Identify which cell holds the provided text, then report its [x, y] central coordinate. 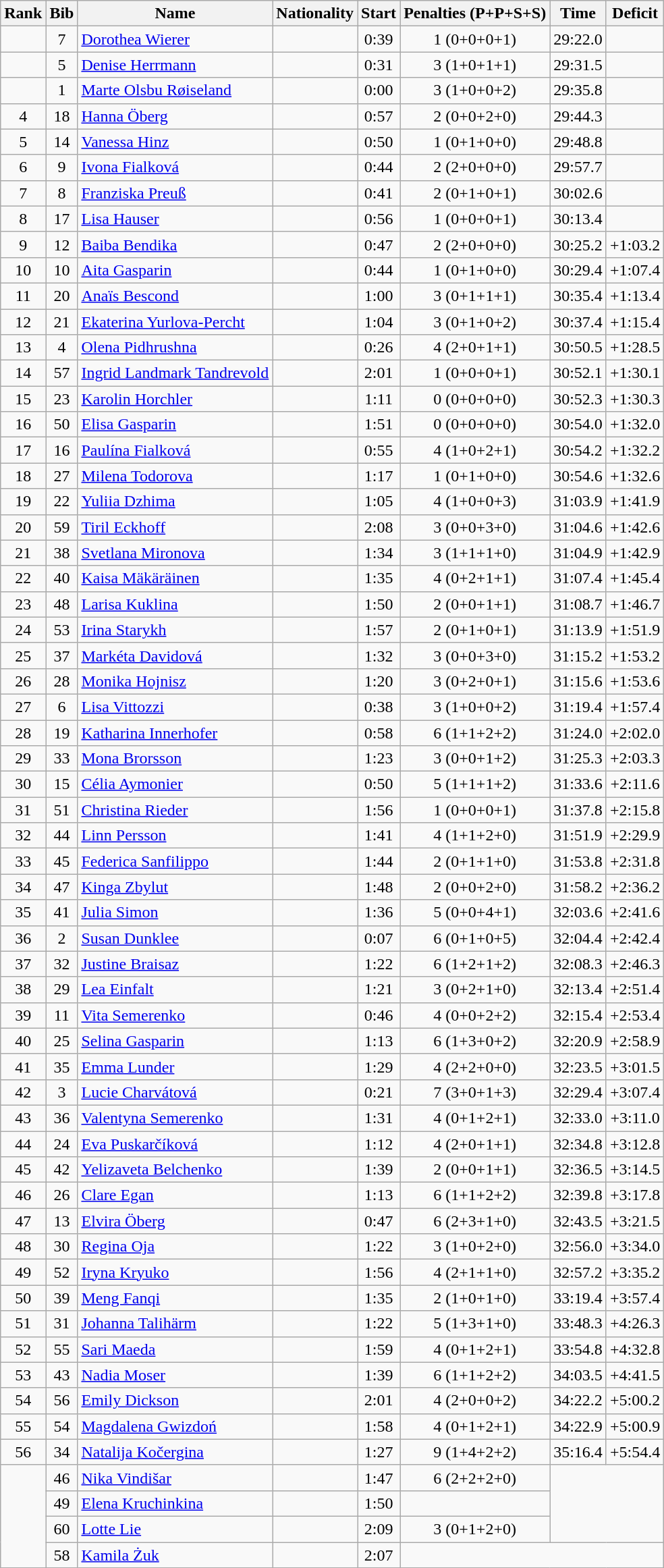
Linn Persson [175, 836]
1:20 [379, 681]
Yuliia Dzhima [175, 502]
Denise Herrmann [175, 65]
3 (0+2+1+0) [475, 990]
+2:51.4 [634, 990]
0:31 [379, 65]
+1:30.3 [634, 399]
Larisa Kuklina [175, 604]
31:07.4 [578, 578]
+4:41.5 [634, 1375]
33:19.4 [578, 1298]
33:54.8 [578, 1349]
29:35.8 [578, 90]
Nadia Moser [175, 1375]
Lea Einfalt [175, 990]
Elena Kruchinkina [175, 1503]
+3:12.8 [634, 1144]
1:34 [379, 553]
6 (2+2+2+0) [475, 1478]
+2:31.8 [634, 861]
30:54.2 [578, 450]
+3:01.5 [634, 1066]
1:23 [379, 759]
31:15.6 [578, 681]
+2:53.4 [634, 1015]
3 (1+0+2+0) [475, 1247]
Svetlana Mironova [175, 553]
1:51 [379, 425]
1:27 [379, 1452]
31:04.9 [578, 553]
+1:51.9 [634, 630]
Emma Lunder [175, 1066]
Iryna Kryuko [175, 1272]
Valentyna Semerenko [175, 1118]
4 (1+0+0+3) [475, 502]
+2:36.2 [634, 887]
Penalties (P+P+S+S) [475, 13]
34:03.5 [578, 1375]
Mona Brorsson [175, 759]
0:21 [379, 1092]
Eva Puskarčíková [175, 1144]
Emily Dickson [175, 1401]
Meng Fanqi [175, 1298]
4 (0+0+2+2) [475, 1015]
2:09 [379, 1529]
+1:57.4 [634, 707]
Katharina Innerhofer [175, 732]
58 [62, 1555]
4 (2+0+0+2) [475, 1401]
32:29.4 [578, 1092]
+5:00.2 [634, 1401]
+2:41.6 [634, 913]
Hanna Öberg [175, 116]
5 (0+0+4+1) [475, 913]
Karolin Horchler [175, 399]
0:39 [379, 39]
57 [62, 373]
1:36 [379, 913]
+3:57.4 [634, 1298]
3 (1+0+1+1) [475, 65]
Vanessa Hinz [175, 142]
Federica Sanfilippo [175, 861]
Tiril Eckhoff [175, 527]
5 (1+3+1+0) [475, 1324]
32:34.8 [578, 1144]
4 (1+1+2+0) [475, 836]
Sari Maeda [175, 1349]
1 [62, 90]
32:33.0 [578, 1118]
Lucie Charvátová [175, 1092]
32:15.4 [578, 1015]
32:13.4 [578, 990]
31:04.6 [578, 527]
30:35.4 [578, 296]
32:23.5 [578, 1066]
Magdalena Gwizdoń [175, 1426]
Ingrid Landmark Tandrevold [175, 373]
Name [175, 13]
Selina Gasparin [175, 1041]
3 [62, 1092]
+2:58.9 [634, 1041]
+1:53.2 [634, 655]
Monika Hojnisz [175, 681]
Johanna Talihärm [175, 1324]
29:31.5 [578, 65]
1:32 [379, 655]
31:15.2 [578, 655]
0:00 [379, 90]
31:37.8 [578, 810]
1:29 [379, 1066]
32:39.8 [578, 1195]
1:05 [379, 502]
Christina Rieder [175, 810]
+1:42.6 [634, 527]
2:07 [379, 1555]
33:48.3 [578, 1324]
Anaïs Bescond [175, 296]
Paulína Fialková [175, 450]
+3:17.8 [634, 1195]
2 (0+1+1+0) [475, 861]
Markéta Davidová [175, 655]
Clare Egan [175, 1195]
Lisa Vittozzi [175, 707]
+2:02.0 [634, 732]
1:44 [379, 861]
Kamila Żuk [175, 1555]
3 (1+1+1+0) [475, 553]
1:41 [379, 836]
30:25.2 [578, 244]
9 (1+4+2+2) [475, 1452]
+1:53.6 [634, 681]
30:52.1 [578, 373]
34:22.9 [578, 1426]
2 [62, 938]
6 (0+1+0+5) [475, 938]
30:13.4 [578, 219]
+1:41.9 [634, 502]
0:57 [379, 116]
0:38 [379, 707]
Justine Braisaz [175, 964]
+1:28.5 [634, 348]
Kaisa Mäkäräinen [175, 578]
2 (1+0+1+0) [475, 1298]
Deficit [634, 13]
+1:07.4 [634, 270]
1:12 [379, 1144]
1:04 [379, 322]
+2:15.8 [634, 810]
Milena Todorova [175, 476]
2:08 [379, 527]
30:54.6 [578, 476]
0:07 [379, 938]
59 [62, 527]
Franziska Preuß [175, 193]
Time [578, 13]
32:57.2 [578, 1272]
0:58 [379, 732]
+1:45.4 [634, 578]
31:51.9 [578, 836]
30:54.0 [578, 425]
Elvira Öberg [175, 1221]
0:46 [379, 1015]
+2:42.4 [634, 938]
0:56 [379, 219]
Susan Dunklee [175, 938]
31:08.7 [578, 604]
+3:07.4 [634, 1092]
+3:11.0 [634, 1118]
30:02.6 [578, 193]
Nika Vindišar [175, 1478]
4 (1+0+2+1) [475, 450]
+3:21.5 [634, 1221]
29:48.8 [578, 142]
3 (0+2+0+1) [475, 681]
30:52.3 [578, 399]
35:16.4 [578, 1452]
31:58.2 [578, 887]
0:41 [379, 193]
3 (0+0+1+2) [475, 759]
3 (0+1+0+2) [475, 322]
32:36.5 [578, 1170]
31:19.4 [578, 707]
+2:03.3 [634, 759]
Célia Aymonier [175, 784]
7 (3+0+1+3) [475, 1092]
Natalija Kočergina [175, 1452]
31:24.0 [578, 732]
Regina Oja [175, 1247]
5 (1+1+1+2) [475, 784]
4 (0+2+1+1) [475, 578]
+1:32.2 [634, 450]
1:47 [379, 1478]
30:29.4 [578, 270]
Kinga Zbylut [175, 887]
31:25.3 [578, 759]
31:13.9 [578, 630]
+3:34.0 [634, 1247]
1:00 [379, 296]
0:26 [379, 348]
29:22.0 [578, 39]
Ivona Fialková [175, 167]
30:37.4 [578, 322]
1:17 [379, 476]
+5:54.4 [634, 1452]
1:59 [379, 1349]
Marte Olsbu Røiseland [175, 90]
1:57 [379, 630]
Baiba Bendika [175, 244]
Lotte Lie [175, 1529]
+3:35.2 [634, 1272]
1:58 [379, 1426]
32:56.0 [578, 1247]
34:22.2 [578, 1401]
Ekaterina Yurlova-Percht [175, 322]
+1:32.0 [634, 425]
0:55 [379, 450]
+1:03.2 [634, 244]
Julia Simon [175, 913]
29:44.3 [578, 116]
30:50.5 [578, 348]
+1:46.7 [634, 604]
32:03.6 [578, 913]
31:03.9 [578, 502]
Lisa Hauser [175, 219]
32:04.4 [578, 938]
31:53.8 [578, 861]
29:57.7 [578, 167]
Aita Gasparin [175, 270]
1:48 [379, 887]
4 (2+1+1+0) [475, 1272]
Rank [23, 13]
Yelizaveta Belchenko [175, 1170]
+2:46.3 [634, 964]
4 (2+2+0+0) [475, 1066]
31:33.6 [578, 784]
+4:32.8 [634, 1349]
Nationality [315, 13]
+1:30.1 [634, 373]
+4:26.3 [634, 1324]
Start [379, 13]
3 (0+1+1+1) [475, 296]
+1:42.9 [634, 553]
1:21 [379, 990]
6 (2+3+1+0) [475, 1221]
Vita Semerenko [175, 1015]
Elisa Gasparin [175, 425]
+5:00.9 [634, 1426]
1:11 [379, 399]
+1:13.4 [634, 296]
Dorothea Wierer [175, 39]
32:20.9 [578, 1041]
+1:15.4 [634, 322]
+2:29.9 [634, 836]
+2:11.6 [634, 784]
+1:32.6 [634, 476]
1:31 [379, 1118]
6 (1+2+1+2) [475, 964]
Bib [62, 13]
Olena Pidhrushna [175, 348]
3 (0+1+2+0) [475, 1529]
32:43.5 [578, 1221]
Irina Starykh [175, 630]
+3:14.5 [634, 1170]
6 (1+3+0+2) [475, 1041]
32:08.3 [578, 964]
60 [62, 1529]
